Detect which cell encompasses the target text, then output its (x, y) center coordinate. 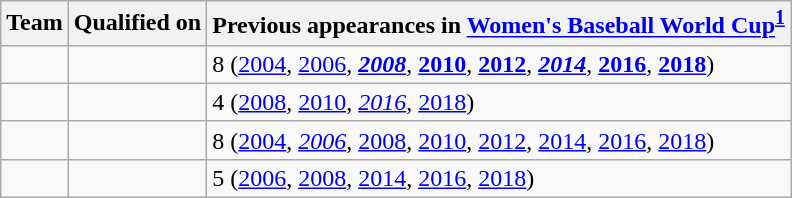
4 (2008, 2010, 2016, 2018) (499, 102)
Previous appearances in Women's Baseball World Cup1 (499, 24)
Team (35, 24)
5 (2006, 2008, 2014, 2016, 2018) (499, 178)
Qualified on (137, 24)
